From the cell containing the given text, extract its center point as [x, y] coordinate. 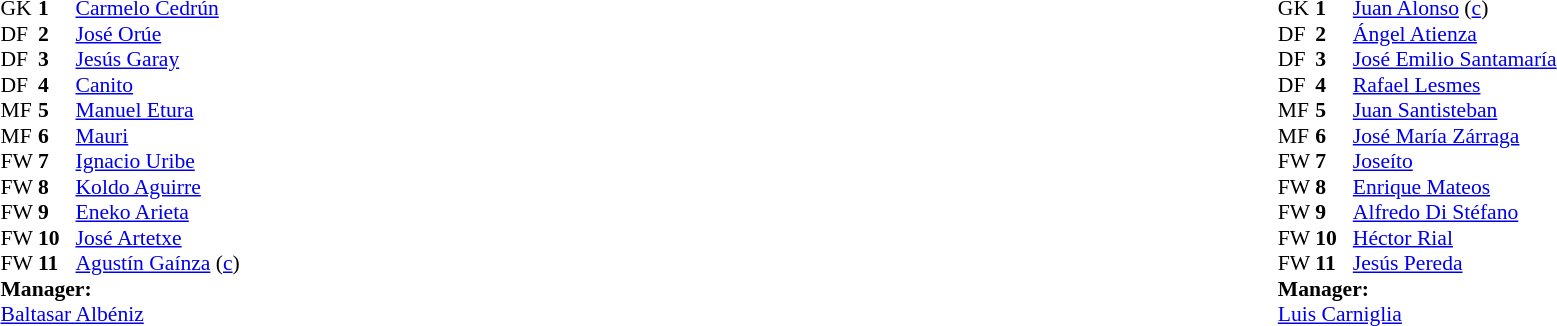
Rafael Lesmes [1455, 85]
José Artetxe [158, 238]
Alfredo Di Stéfano [1455, 213]
Eneko Arieta [158, 213]
Enrique Mateos [1455, 187]
Agustín Gaínza (c) [158, 263]
Héctor Rial [1455, 238]
Ignacio Uribe [158, 161]
Ángel Atienza [1455, 34]
Canito [158, 85]
Joseíto [1455, 161]
Koldo Aguirre [158, 187]
José Emilio Santamaría [1455, 59]
José Orúe [158, 34]
Mauri [158, 136]
Manuel Etura [158, 111]
Jesús Garay [158, 59]
Jesús Pereda [1455, 263]
José María Zárraga [1455, 136]
Juan Santisteban [1455, 111]
